For the text-containing cell, return its midpoint in (X, Y) coordinate format. 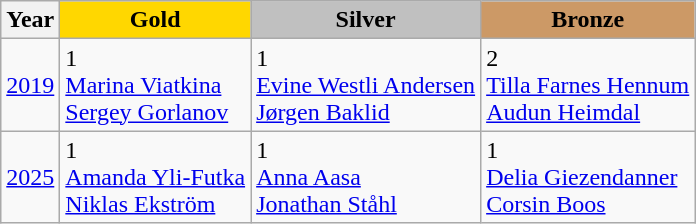
1Delia GiezendannerCorsin Boos (588, 177)
2025 (30, 177)
2019 (30, 85)
Gold (156, 20)
1Evine Westli AndersenJørgen Baklid (366, 85)
Year (30, 20)
Bronze (588, 20)
Silver (366, 20)
2Tilla Farnes HennumAudun Heimdal (588, 85)
1Marina ViatkinaSergey Gorlanov (156, 85)
1Anna AasaJonathan Ståhl (366, 177)
1Amanda Yli-FutkaNiklas Ekström (156, 177)
